Determine the [x, y] coordinate at the center of the cell enclosing the given text.  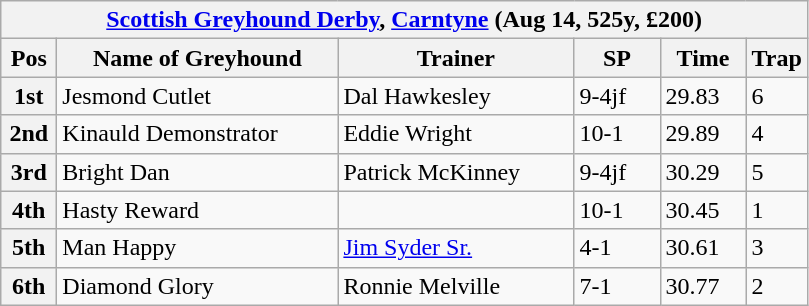
Trap [776, 58]
5th [29, 248]
Dal Hawkesley [456, 96]
3rd [29, 172]
4-1 [617, 248]
Man Happy [198, 248]
Hasty Reward [198, 210]
Time [703, 58]
29.89 [703, 134]
Bright Dan [198, 172]
2 [776, 286]
4th [29, 210]
6 [776, 96]
Kinauld Demonstrator [198, 134]
6th [29, 286]
5 [776, 172]
Patrick McKinney [456, 172]
Jim Syder Sr. [456, 248]
4 [776, 134]
30.45 [703, 210]
SP [617, 58]
Name of Greyhound [198, 58]
Pos [29, 58]
29.83 [703, 96]
30.61 [703, 248]
7-1 [617, 286]
30.29 [703, 172]
1 [776, 210]
3 [776, 248]
Diamond Glory [198, 286]
Scottish Greyhound Derby, Carntyne (Aug 14, 525y, £200) [404, 20]
Jesmond Cutlet [198, 96]
1st [29, 96]
Eddie Wright [456, 134]
Trainer [456, 58]
2nd [29, 134]
30.77 [703, 286]
Ronnie Melville [456, 286]
